Extract the (X, Y) coordinate from the center of the cell holding the provided text.  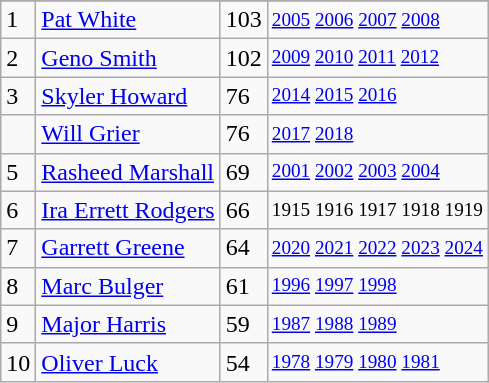
3 (18, 96)
1987 1988 1989 (377, 324)
9 (18, 324)
Geno Smith (128, 58)
7 (18, 248)
10 (18, 362)
Marc Bulger (128, 286)
Ira Errett Rodgers (128, 210)
Oliver Luck (128, 362)
2 (18, 58)
Major Harris (128, 324)
54 (244, 362)
Skyler Howard (128, 96)
1 (18, 20)
64 (244, 248)
5 (18, 172)
2014 2015 2016 (377, 96)
6 (18, 210)
1978 1979 1980 1981 (377, 362)
Rasheed Marshall (128, 172)
2001 2002 2003 2004 (377, 172)
66 (244, 210)
2017 2018 (377, 134)
2009 2010 2011 2012 (377, 58)
59 (244, 324)
2005 2006 2007 2008 (377, 20)
2020 2021 2022 2023 2024 (377, 248)
8 (18, 286)
Will Grier (128, 134)
1996 1997 1998 (377, 286)
Pat White (128, 20)
102 (244, 58)
1915 1916 1917 1918 1919 (377, 210)
61 (244, 286)
103 (244, 20)
69 (244, 172)
Garrett Greene (128, 248)
